Search for the cell housing the specified text and yield its (X, Y) center coordinate. 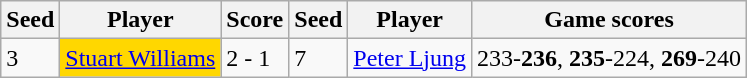
Score (255, 20)
2 - 1 (255, 58)
Game scores (610, 20)
7 (318, 58)
233-236, 235-224, 269-240 (610, 58)
Stuart Williams (140, 58)
3 (30, 58)
Peter Ljung (410, 58)
